Search for the cell housing the specified text and yield its (x, y) center coordinate. 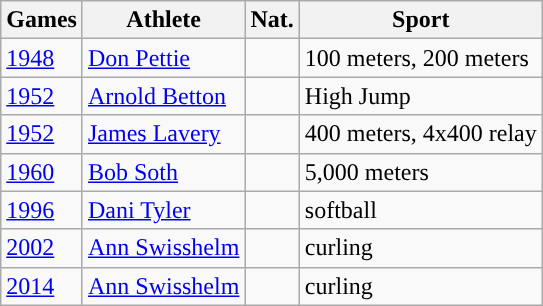
1948 (42, 58)
Athlete (163, 20)
Sport (420, 20)
Nat. (272, 20)
2002 (42, 248)
Dani Tyler (163, 210)
Bob Soth (163, 172)
400 meters, 4x400 relay (420, 134)
softball (420, 210)
Don Pettie (163, 58)
Arnold Betton (163, 96)
High Jump (420, 96)
Games (42, 20)
100 meters, 200 meters (420, 58)
2014 (42, 286)
1996 (42, 210)
1960 (42, 172)
5,000 meters (420, 172)
James Lavery (163, 134)
